Output the [X, Y] coordinate of the center of the cell containing the given text.  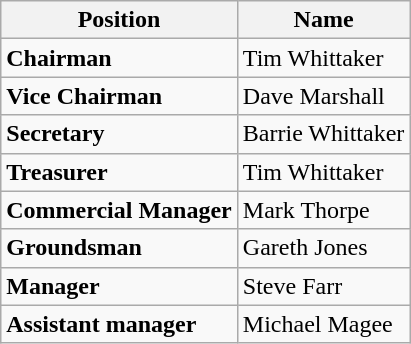
Manager [120, 286]
Mark Thorpe [324, 210]
Secretary [120, 134]
Treasurer [120, 172]
Vice Chairman [120, 96]
Steve Farr [324, 286]
Barrie Whittaker [324, 134]
Position [120, 20]
Name [324, 20]
Commercial Manager [120, 210]
Dave Marshall [324, 96]
Gareth Jones [324, 248]
Assistant manager [120, 324]
Michael Magee [324, 324]
Chairman [120, 58]
Groundsman [120, 248]
